Capture the cell that displays the provided text and extract its [x, y] central coordinate. 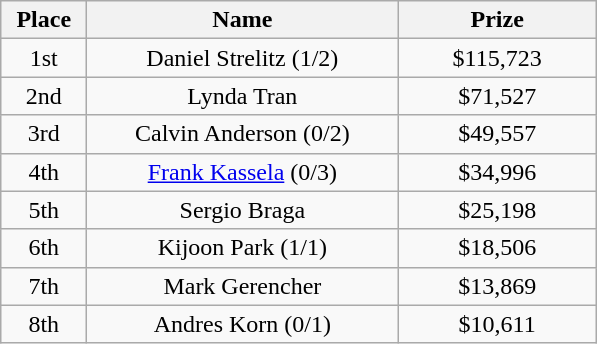
$18,506 [498, 248]
$115,723 [498, 58]
$71,527 [498, 96]
6th [44, 248]
Daniel Strelitz (1/2) [242, 58]
2nd [44, 96]
4th [44, 172]
Calvin Anderson (0/2) [242, 134]
Lynda Tran [242, 96]
Place [44, 20]
$10,611 [498, 324]
$13,869 [498, 286]
Frank Kassela (0/3) [242, 172]
8th [44, 324]
Name [242, 20]
Mark Gerencher [242, 286]
Andres Korn (0/1) [242, 324]
$34,996 [498, 172]
3rd [44, 134]
1st [44, 58]
7th [44, 286]
$49,557 [498, 134]
$25,198 [498, 210]
Sergio Braga [242, 210]
Prize [498, 20]
Kijoon Park (1/1) [242, 248]
5th [44, 210]
